Find where the given text appears and provide that cell's center as [x, y] coordinate. 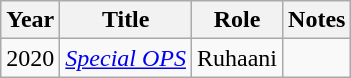
Title [126, 20]
Role [238, 20]
Notes [317, 20]
Special OPS [126, 58]
Year [30, 20]
2020 [30, 58]
Ruhaani [238, 58]
